Search for the cell housing the specified text and yield its (x, y) center coordinate. 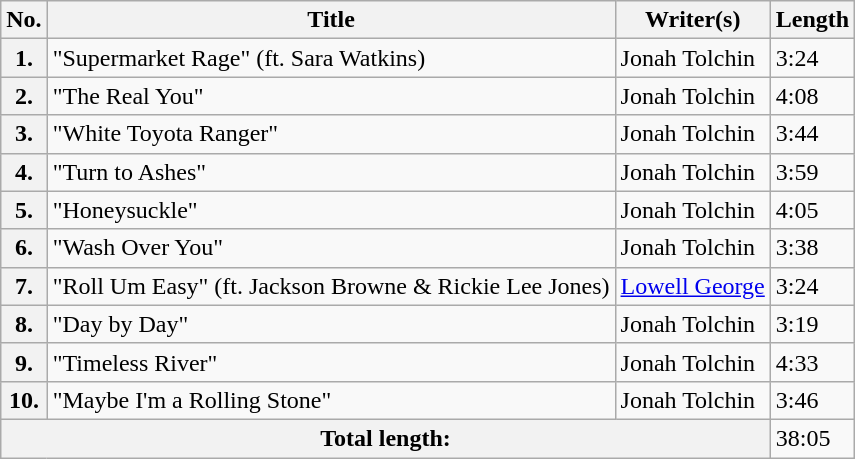
"Turn to Ashes" (331, 172)
3:38 (812, 248)
Lowell George (692, 286)
No. (24, 20)
3:44 (812, 134)
1. (24, 58)
4. (24, 172)
Total length: (386, 438)
Length (812, 20)
"White Toyota Ranger" (331, 134)
3:46 (812, 400)
"Honeysuckle" (331, 210)
7. (24, 286)
4:05 (812, 210)
4:33 (812, 362)
"Supermarket Rage" (ft. Sara Watkins) (331, 58)
"The Real You" (331, 96)
3:59 (812, 172)
"Day by Day" (331, 324)
"Roll Um Easy" (ft. Jackson Browne & Rickie Lee Jones) (331, 286)
8. (24, 324)
9. (24, 362)
"Wash Over You" (331, 248)
3. (24, 134)
2. (24, 96)
10. (24, 400)
3:19 (812, 324)
"Timeless River" (331, 362)
38:05 (812, 438)
5. (24, 210)
4:08 (812, 96)
Writer(s) (692, 20)
Title (331, 20)
6. (24, 248)
"Maybe I'm a Rolling Stone" (331, 400)
